Extract the [x, y] coordinate from the center of the cell holding the provided text.  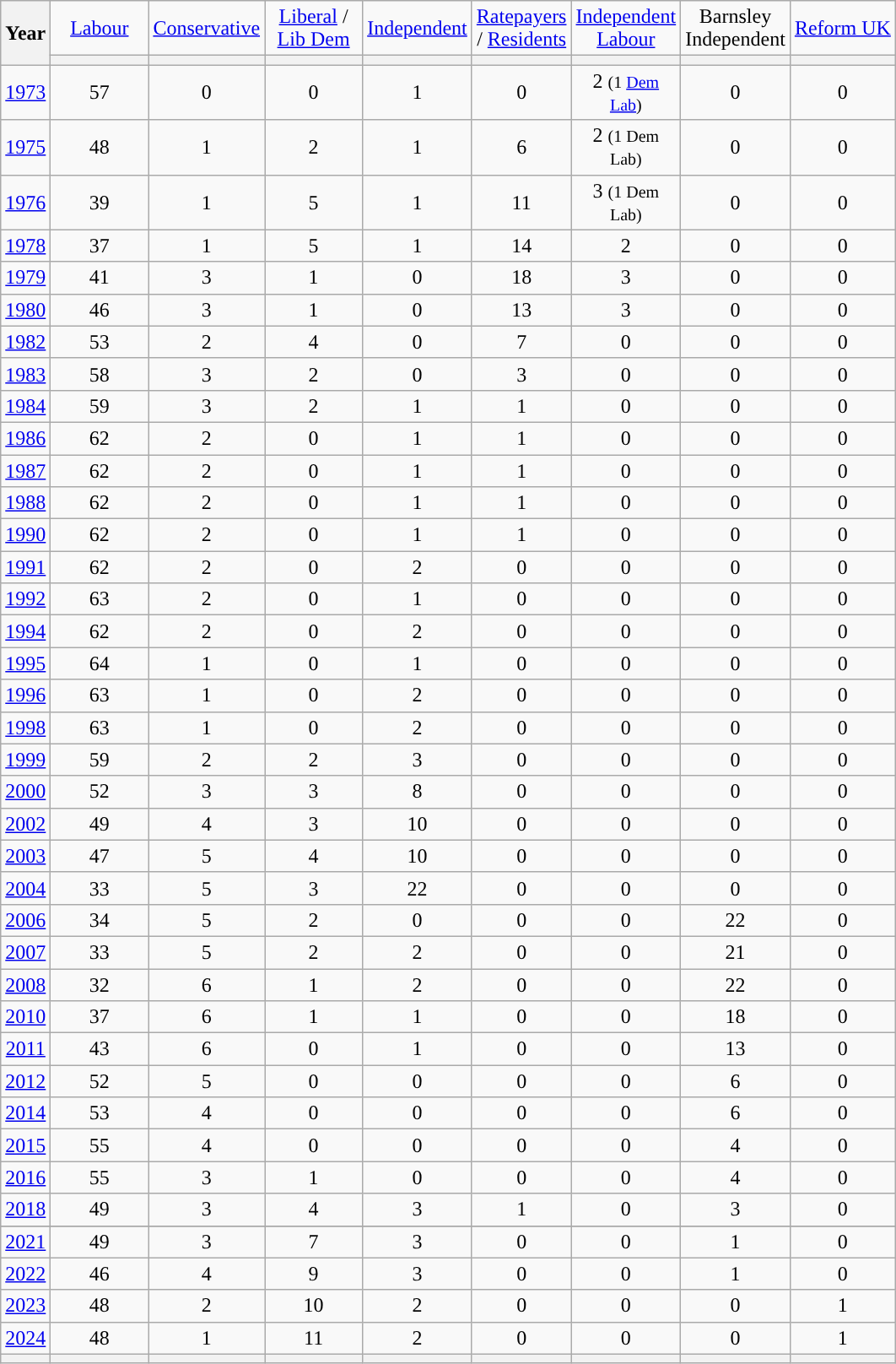
2018 [25, 1210]
34 [100, 920]
2016 [25, 1177]
2012 [25, 1081]
43 [100, 1049]
2008 [25, 985]
1992 [25, 599]
2010 [25, 1017]
2021 [25, 1242]
21 [736, 952]
Barnsley Independent [736, 29]
2015 [25, 1145]
1975 [25, 147]
1988 [25, 503]
1983 [25, 374]
1979 [25, 278]
47 [100, 856]
Liberal /Lib Dem [314, 29]
1996 [25, 696]
2007 [25, 952]
32 [100, 985]
2000 [25, 792]
Conservative [207, 29]
57 [100, 93]
1984 [25, 406]
Labour [100, 29]
9 [314, 1274]
1980 [25, 310]
1991 [25, 567]
Reform UK [842, 29]
1995 [25, 663]
Independent [418, 29]
1976 [25, 203]
2004 [25, 888]
1973 [25, 93]
1994 [25, 631]
2023 [25, 1306]
1998 [25, 728]
14 [521, 246]
1978 [25, 246]
2022 [25, 1274]
41 [100, 278]
64 [100, 663]
Independent Labour [626, 29]
2006 [25, 920]
1987 [25, 470]
2014 [25, 1113]
39 [100, 203]
8 [418, 792]
Ratepayers/ Residents [521, 29]
1982 [25, 342]
1990 [25, 535]
2024 [25, 1338]
1986 [25, 438]
2003 [25, 856]
58 [100, 374]
Year [25, 33]
2002 [25, 824]
1999 [25, 760]
2011 [25, 1049]
3 (1 Dem Lab) [626, 203]
